Output the [x, y] coordinate of the center of the cell containing the given text.  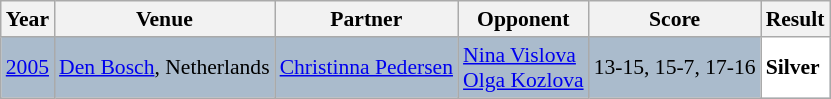
Result [796, 19]
Silver [796, 68]
Opponent [524, 19]
Partner [366, 19]
Score [675, 19]
13-15, 15-7, 17-16 [675, 68]
Year [28, 19]
Nina Vislova Olga Kozlova [524, 68]
2005 [28, 68]
Den Bosch, Netherlands [164, 68]
Venue [164, 19]
Christinna Pedersen [366, 68]
